Return [X, Y] of the center of cell containing provided text 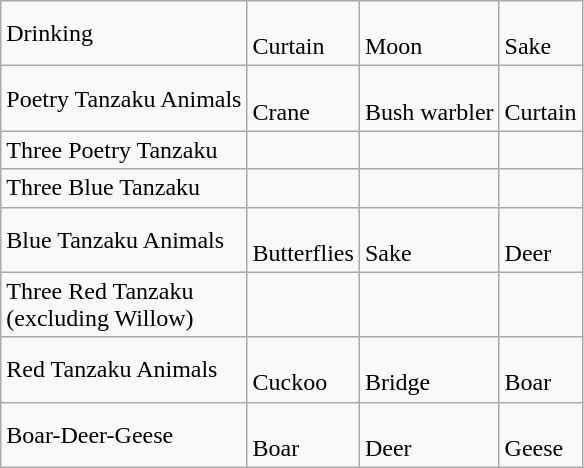
Poetry Tanzaku Animals [124, 98]
Cuckoo [303, 370]
Three Blue Tanzaku [124, 188]
Butterflies [303, 240]
Geese [540, 434]
Three Poetry Tanzaku [124, 150]
Drinking [124, 34]
Blue Tanzaku Animals [124, 240]
Red Tanzaku Animals [124, 370]
Boar-Deer-Geese [124, 434]
Moon [429, 34]
Crane [303, 98]
Bridge [429, 370]
Bush warbler [429, 98]
Three Red Tanzaku(excluding Willow) [124, 304]
